Extract the [X, Y] coordinate from the center of the cell holding the provided text.  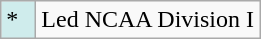
Led NCAA Division I [148, 20]
* [18, 20]
